Provide the (x, y) coordinate of the cell's center where the given text is located.  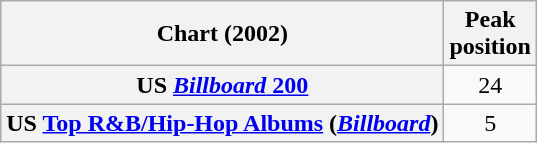
Peak position (490, 34)
5 (490, 123)
24 (490, 85)
Chart (2002) (222, 34)
US Top R&B/Hip-Hop Albums (Billboard) (222, 123)
US Billboard 200 (222, 85)
